Detect which cell encompasses the target text, then output its (x, y) center coordinate. 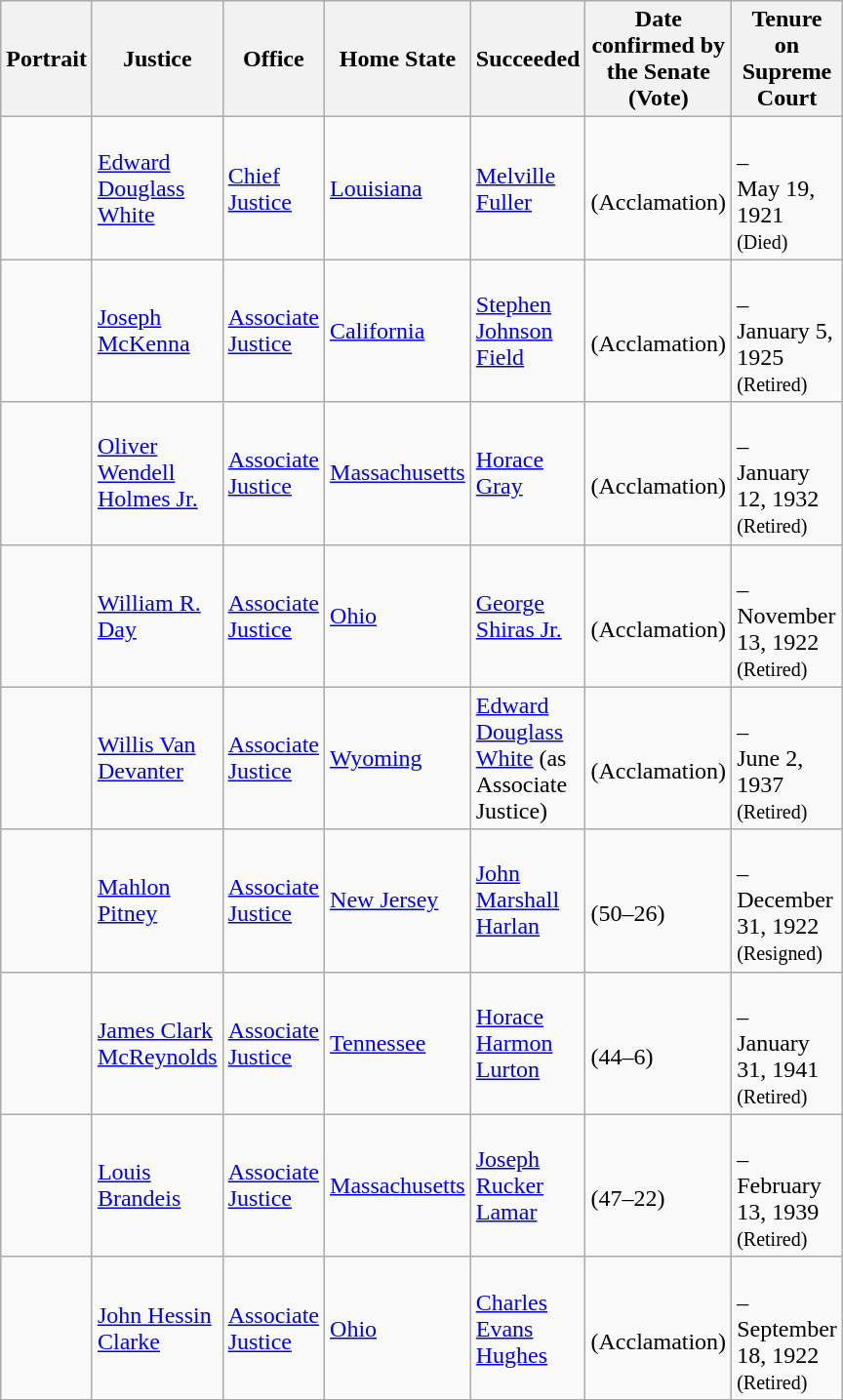
Melville Fuller (528, 188)
William R. Day (157, 616)
California (398, 331)
Joseph McKenna (157, 331)
Joseph Rucker Lamar (528, 1185)
–December 31, 1922(Resigned) (787, 900)
(44–6) (659, 1043)
–November 13, 1922(Retired) (787, 616)
Wyoming (398, 758)
John Hessin Clarke (157, 1328)
Portrait (47, 59)
Office (273, 59)
Edward Douglass White (as Associate Justice) (528, 758)
–June 2, 1937(Retired) (787, 758)
John Marshall Harlan (528, 900)
Home State (398, 59)
Tennessee (398, 1043)
Chief Justice (273, 188)
Succeeded (528, 59)
Mahlon Pitney (157, 900)
George Shiras Jr. (528, 616)
–May 19, 1921(Died) (787, 188)
Stephen Johnson Field (528, 331)
New Jersey (398, 900)
–January 5, 1925(Retired) (787, 331)
Louisiana (398, 188)
–January 12, 1932(Retired) (787, 473)
Horace Gray (528, 473)
Edward Douglass White (157, 188)
Willis Van Devanter (157, 758)
Louis Brandeis (157, 1185)
Justice (157, 59)
–February 13, 1939(Retired) (787, 1185)
–January 31, 1941(Retired) (787, 1043)
Date confirmed by the Senate(Vote) (659, 59)
Horace Harmon Lurton (528, 1043)
–September 18, 1922(Retired) (787, 1328)
Tenure on Supreme Court (787, 59)
Charles Evans Hughes (528, 1328)
Oliver Wendell Holmes Jr. (157, 473)
(50–26) (659, 900)
(47–22) (659, 1185)
James Clark McReynolds (157, 1043)
